Identify which cell holds the provided text, then report its (X, Y) central coordinate. 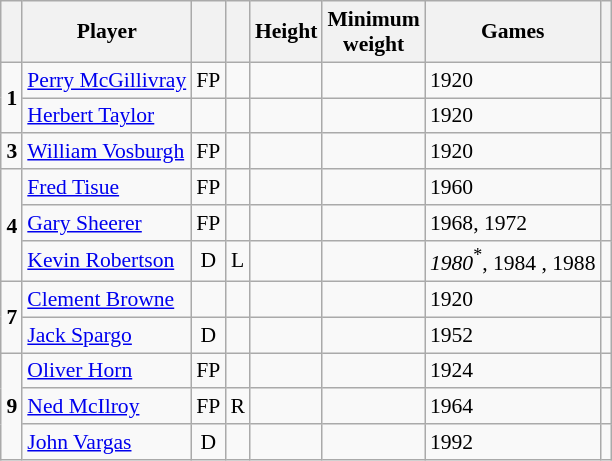
Herbert Taylor (106, 116)
William Vosburgh (106, 152)
1964 (513, 407)
Games (513, 32)
Ned McIlroy (106, 407)
L (238, 260)
1924 (513, 371)
Height (286, 32)
1968, 1972 (513, 223)
9 (12, 406)
Gary Sheerer (106, 223)
Minimumweight (373, 32)
Clement Browne (106, 300)
John Vargas (106, 442)
1 (12, 98)
1952 (513, 335)
1960 (513, 187)
R (238, 407)
Perry McGillivray (106, 80)
7 (12, 318)
1980*, 1984 , 1988 (513, 260)
4 (12, 226)
Oliver Horn (106, 371)
Fred Tisue (106, 187)
Player (106, 32)
1992 (513, 442)
Kevin Robertson (106, 260)
Jack Spargo (106, 335)
3 (12, 152)
